Provide the (X, Y) coordinate of the cell's center where the given text is located.  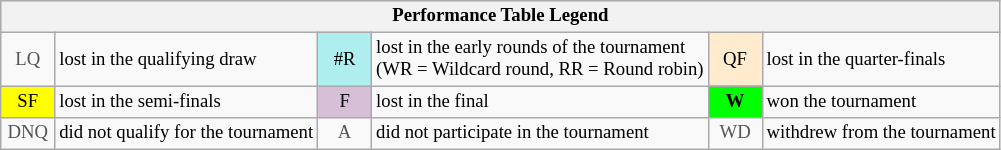
lost in the quarter-finals (881, 60)
won the tournament (881, 102)
LQ (28, 60)
#R (345, 60)
DNQ (28, 134)
lost in the final (540, 102)
Performance Table Legend (500, 16)
WD (735, 134)
lost in the qualifying draw (186, 60)
did not participate in the tournament (540, 134)
QF (735, 60)
withdrew from the tournament (881, 134)
SF (28, 102)
lost in the early rounds of the tournament(WR = Wildcard round, RR = Round robin) (540, 60)
W (735, 102)
did not qualify for the tournament (186, 134)
A (345, 134)
lost in the semi-finals (186, 102)
F (345, 102)
